Find where the given text appears and provide that cell's center as [x, y] coordinate. 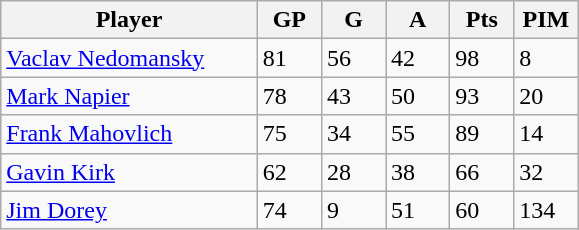
Mark Napier [130, 96]
Player [130, 20]
Pts [482, 20]
43 [353, 96]
14 [546, 134]
75 [289, 134]
134 [546, 210]
Frank Mahovlich [130, 134]
9 [353, 210]
Jim Dorey [130, 210]
81 [289, 58]
51 [418, 210]
34 [353, 134]
28 [353, 172]
PIM [546, 20]
Vaclav Nedomansky [130, 58]
93 [482, 96]
GP [289, 20]
60 [482, 210]
50 [418, 96]
66 [482, 172]
98 [482, 58]
38 [418, 172]
20 [546, 96]
78 [289, 96]
32 [546, 172]
42 [418, 58]
G [353, 20]
8 [546, 58]
A [418, 20]
55 [418, 134]
74 [289, 210]
Gavin Kirk [130, 172]
62 [289, 172]
56 [353, 58]
89 [482, 134]
